Determine the (x, y) coordinate at the center of the cell enclosing the given text.  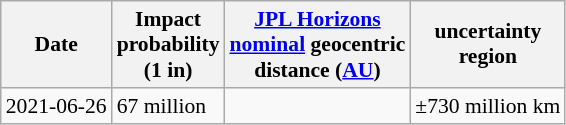
Date (56, 44)
uncertaintyregion (488, 44)
2021-06-26 (56, 106)
Impactprobability(1 in) (168, 44)
±730 million km (488, 106)
67 million (168, 106)
JPL Horizonsnominal geocentricdistance (AU) (318, 44)
